Pinpoint the cell where the given text exists, returning its [X, Y] midpoint coordinate. 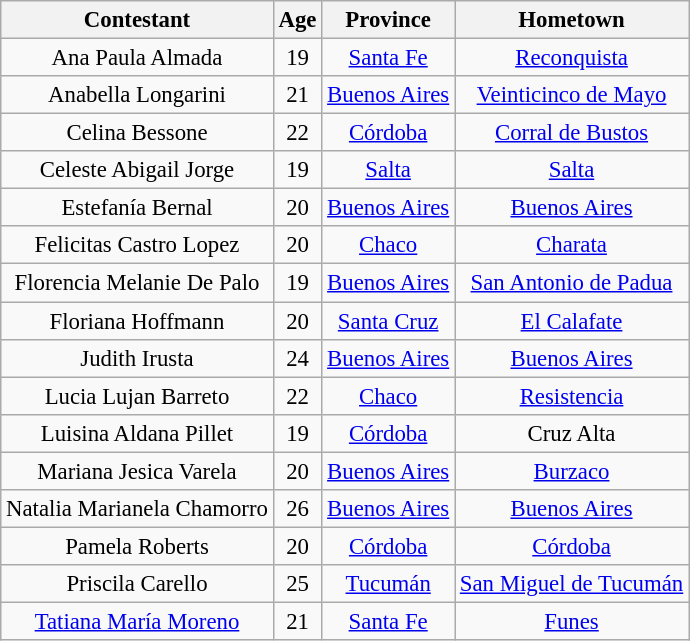
Cruz Alta [572, 433]
Ana Paula Almada [137, 58]
Santa Cruz [388, 321]
Felicitas Castro Lopez [137, 245]
Pamela Roberts [137, 546]
Florencia Melanie De Palo [137, 283]
Anabella Longarini [137, 95]
El Calafate [572, 321]
Funes [572, 621]
Luisina Aldana Pillet [137, 433]
Celina Bessone [137, 133]
San Antonio de Padua [572, 283]
Tucumán [388, 584]
Charata [572, 245]
Age [298, 20]
San Miguel de Tucumán [572, 584]
Province [388, 20]
Estefanía Bernal [137, 208]
Reconquista [572, 58]
Tatiana María Moreno [137, 621]
Contestant [137, 20]
Mariana Jesica Varela [137, 471]
24 [298, 358]
Priscila Carello [137, 584]
25 [298, 584]
Veinticinco de Mayo [572, 95]
Hometown [572, 20]
26 [298, 509]
Judith Irusta [137, 358]
Resistencia [572, 396]
Floriana Hoffmann [137, 321]
Lucia Lujan Barreto [137, 396]
Celeste Abigail Jorge [137, 170]
Natalia Marianela Chamorro [137, 509]
Corral de Bustos [572, 133]
Burzaco [572, 471]
